Determine the [x, y] coordinate at the center of the cell enclosing the given text.  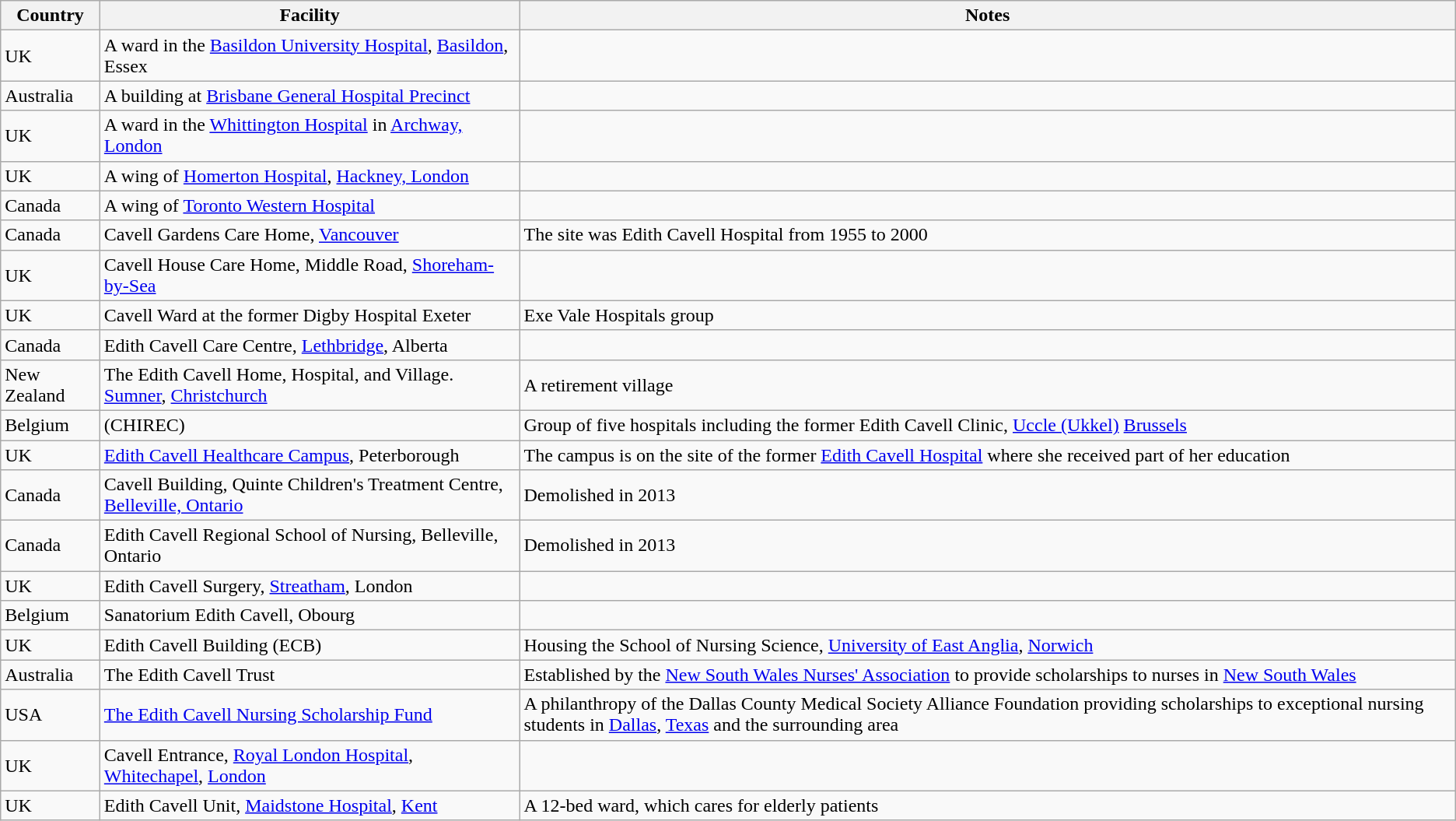
Cavell Gardens Care Home, Vancouver [310, 235]
A wing of Toronto Western Hospital [310, 205]
The Edith Cavell Home, Hospital, and Village. Sumner, Christchurch [310, 384]
Cavell Entrance, Royal London Hospital, Whitechapel, London [310, 766]
Cavell House Care Home, Middle Road, Shoreham-by-Sea [310, 275]
Group of five hospitals including the former Edith Cavell Clinic, Uccle (Ukkel) Brussels [988, 425]
Edith Cavell Unit, Maidstone Hospital, Kent [310, 805]
Edith Cavell Care Centre, Lethbridge, Alberta [310, 345]
A building at Brisbane General Hospital Precinct [310, 96]
Cavell Building, Quinte Children's Treatment Centre, Belleville, Ontario [310, 495]
The Edith Cavell Trust [310, 675]
Cavell Ward at the former Digby Hospital Exeter [310, 315]
Edith Cavell Healthcare Campus, Peterborough [310, 455]
Exe Vale Hospitals group [988, 315]
The site was Edith Cavell Hospital from 1955 to 2000 [988, 235]
Country [51, 16]
Housing the School of Nursing Science, University of East Anglia, Norwich [988, 645]
Notes [988, 16]
Edith Cavell Regional School of Nursing, Belleville, Ontario [310, 546]
A 12-bed ward, which cares for elderly patients [988, 805]
Facility [310, 16]
A ward in the Basildon University Hospital, Basildon, Essex [310, 56]
Established by the New South Wales Nurses' Association to provide scholarships to nurses in New South Wales [988, 675]
The campus is on the site of the former Edith Cavell Hospital where she received part of her education [988, 455]
Edith Cavell Surgery, Streatham, London [310, 586]
Edith Cavell Building (ECB) [310, 645]
A ward in the Whittington Hospital in Archway, London [310, 135]
USA [51, 714]
Sanatorium Edith Cavell, Obourg [310, 616]
New Zealand [51, 384]
A wing of Homerton Hospital, Hackney, London [310, 176]
The Edith Cavell Nursing Scholarship Fund [310, 714]
A retirement village [988, 384]
(CHIREC) [310, 425]
